Output the [X, Y] coordinate of the center of the cell containing the given text.  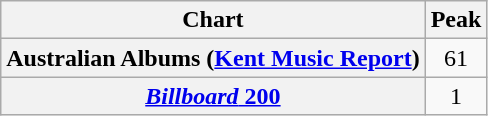
Chart [213, 20]
61 [456, 58]
Peak [456, 20]
Billboard 200 [213, 96]
Australian Albums (Kent Music Report) [213, 58]
1 [456, 96]
